Detect which cell encompasses the target text, then output its [x, y] center coordinate. 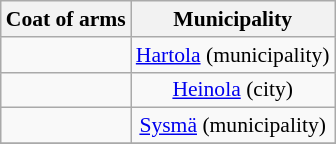
Hartola (municipality) [233, 55]
Municipality [233, 19]
Coat of arms [66, 19]
Sysmä (municipality) [233, 126]
Heinola (city) [233, 90]
